Pinpoint the cell where the given text exists, returning its (X, Y) midpoint coordinate. 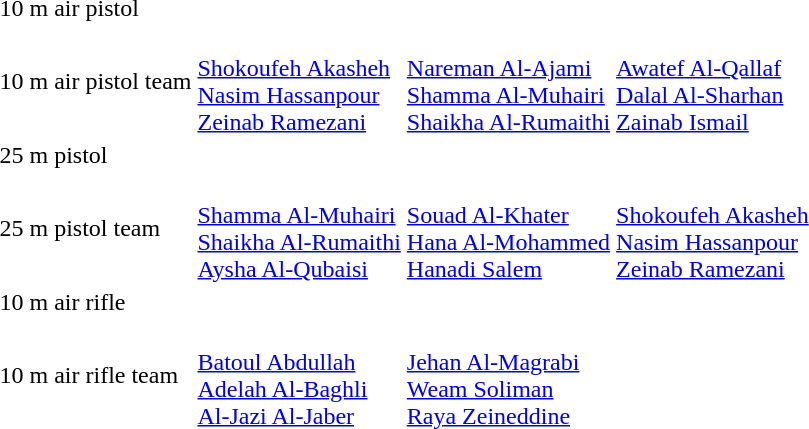
Souad Al-KhaterHana Al-MohammedHanadi Salem (508, 228)
Nareman Al-AjamiShamma Al-MuhairiShaikha Al-Rumaithi (508, 82)
Shamma Al-MuhairiShaikha Al-RumaithiAysha Al-Qubaisi (299, 228)
Shokoufeh AkashehNasim HassanpourZeinab Ramezani (299, 82)
